Identify which cell holds the provided text, then report its [X, Y] central coordinate. 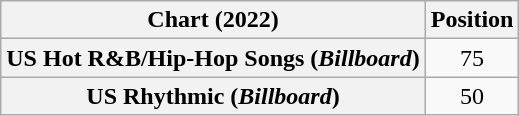
US Rhythmic (Billboard) [213, 96]
US Hot R&B/Hip-Hop Songs (Billboard) [213, 58]
50 [472, 96]
Chart (2022) [213, 20]
Position [472, 20]
75 [472, 58]
